For the text-containing cell, return its midpoint in (X, Y) coordinate format. 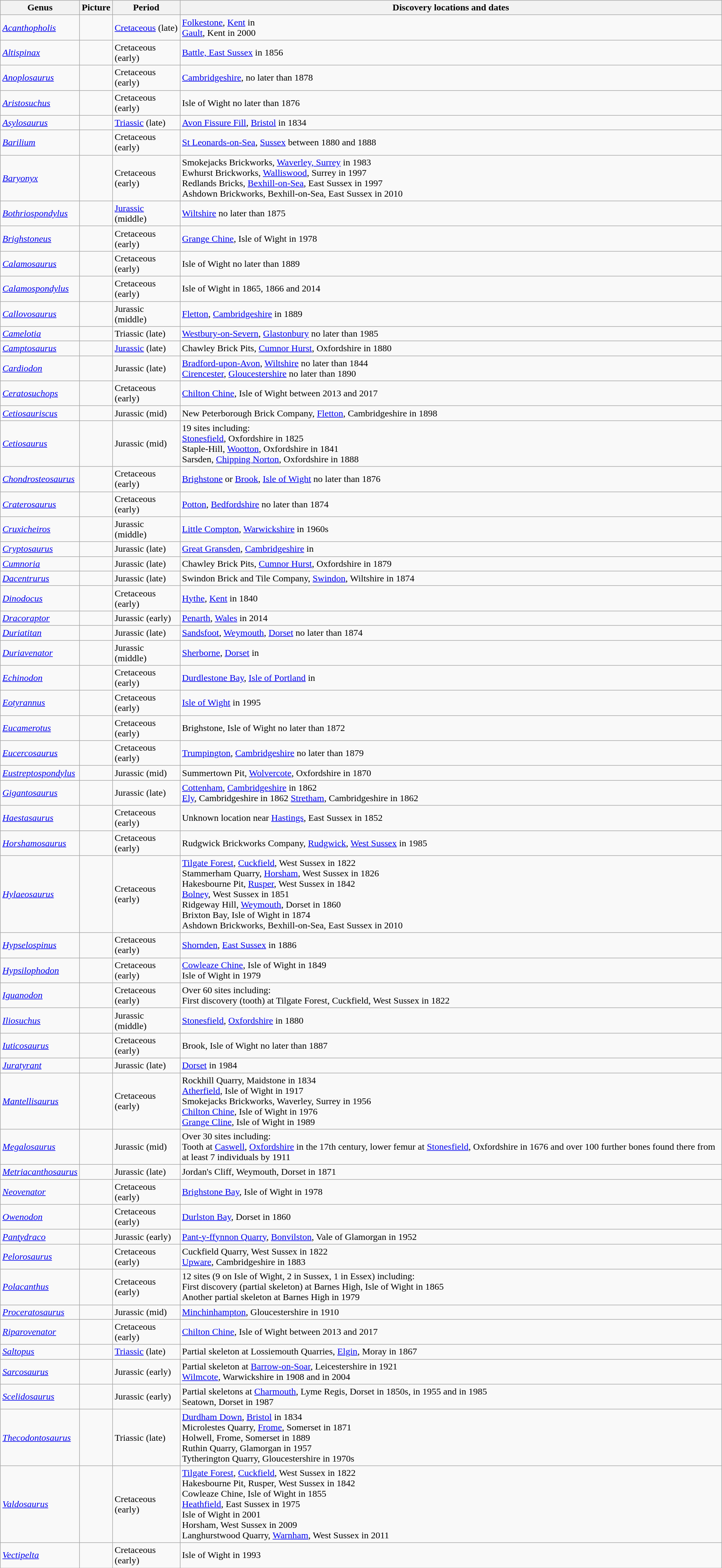
Camptosaurus (40, 349)
Westbury-on-Severn, Glastonbury no later than 1985 (450, 334)
Riparovenator (40, 1332)
Shornden, East Sussex in 1886 (450, 945)
Trumpington, Cambridgeshire no later than 1879 (450, 753)
Cruxicheiros (40, 529)
Anoplosaurus (40, 78)
Callovosaurus (40, 314)
Polacanthus (40, 1287)
Partial skeleton at Barrow-on-Soar, Leicestershire in 1921Wilmcote, Warwickshire in 1908 and in 2004 (450, 1372)
Iguanodon (40, 995)
Dacentrurus (40, 578)
Hythe, Kent in 1840 (450, 598)
Scelidosaurus (40, 1396)
Brighstone Bay, Isle of Wight in 1978 (450, 1192)
Metriacanthosaurus (40, 1172)
Cottenham, Cambridgeshire in 1862Ely, Cambridgeshire in 1862 Stretham, Cambridgeshire in 1862 (450, 793)
Isle of Wight in 1995 (450, 703)
Partial skeletons at Charmouth, Lyme Regis, Dorset in 1850s, in 1955 and in 1985Seatown, Dorset in 1987 (450, 1396)
Duriavenator (40, 652)
Proceratosaurus (40, 1312)
Cowleaze Chine, Isle of Wight in 1849Isle of Wight in 1979 (450, 970)
Picture (96, 8)
Durdlestone Bay, Isle of Portland in (450, 678)
Isle of Wight no later than 1889 (450, 264)
Sarcosaurus (40, 1372)
Little Compton, Warwickshire in 1960s (450, 529)
Genus (40, 8)
Craterosaurus (40, 504)
Eucamerotus (40, 728)
Valdosaurus (40, 1504)
Summertown Pit, Wolvercote, Oxfordshire in 1870 (450, 773)
19 sites including:Stonesfield, Oxfordshire in 1825Staple-Hill, Wootton, Oxfordshire in 1841Sarsden, Chipping Norton, Oxfordshire in 1888 (450, 443)
Dinodocus (40, 598)
Hypsilophodon (40, 970)
Pelorosaurus (40, 1257)
Great Gransden, Cambridgeshire in (450, 549)
Vectipelta (40, 1555)
Iuticosaurus (40, 1046)
Echinodon (40, 678)
Cryptosaurus (40, 549)
Brook, Isle of Wight no later than 1887 (450, 1046)
Eotyrannus (40, 703)
St Leonards-on-Sea, Sussex between 1880 and 1888 (450, 143)
Bradford-upon-Avon, Wiltshire no later than 1844Cirencester, Gloucestershire no later than 1890 (450, 369)
Eustreptospondylus (40, 773)
Rudgwick Brickworks Company, Rudgwick, West Sussex in 1985 (450, 843)
Isle of Wight in 1993 (450, 1555)
Chondrosteosaurus (40, 479)
Haestasaurus (40, 818)
Horshamosaurus (40, 843)
Period (147, 8)
Fletton, Cambridgeshire in 1889 (450, 314)
Hypselospinus (40, 945)
Isle of Wight in 1865, 1866 and 2014 (450, 288)
Jordan's Cliff, Weymouth, Dorset in 1871 (450, 1172)
Bothriospondylus (40, 214)
Pant-y-ffynnon Quarry, Bonvilston, Vale of Glamorgan in 1952 (450, 1237)
Unknown location near Hastings, East Sussex in 1852 (450, 818)
Stonesfield, Oxfordshire in 1880 (450, 1020)
Penarth, Wales in 2014 (450, 618)
Chawley Brick Pits, Cumnor Hurst, Oxfordshire in 1879 (450, 564)
Isle of Wight no later than 1876 (450, 103)
Dracoraptor (40, 618)
Ceratosuchops (40, 393)
Cetiosaurus (40, 443)
Megalosaurus (40, 1147)
Battle, East Sussex in 1856 (450, 52)
Baryonyx (40, 178)
Discovery locations and dates (450, 8)
Grange Chine, Isle of Wight in 1978 (450, 238)
Acanthopholis (40, 28)
Altispinax (40, 52)
Over 60 sites including:First discovery (tooth) at Tilgate Forest, Cuckfield, West Sussex in 1822 (450, 995)
Folkestone, Kent in Gault, Kent in 2000 (450, 28)
Cretaceous (late) (147, 28)
Durlston Bay, Dorset in 1860 (450, 1217)
Avon Fissure Fill, Bristol in 1834 (450, 123)
Mantellisaurus (40, 1101)
Barilium (40, 143)
Sherborne, Dorset in (450, 652)
Cumnoria (40, 564)
Camelotia (40, 334)
Saltopus (40, 1352)
Brighstone or Brook, Isle of Wight no later than 1876 (450, 479)
Asylosaurus (40, 123)
Wiltshire no later than 1875 (450, 214)
Sandsfoot, Weymouth, Dorset no later than 1874 (450, 633)
Eucercosaurus (40, 753)
Swindon Brick and Tile Company, Swindon, Wiltshire in 1874 (450, 578)
Juratyrant (40, 1065)
Calamospondylus (40, 288)
Thecodontosaurus (40, 1437)
Owenodon (40, 1217)
Hylaeosaurus (40, 894)
Brighstoneus (40, 238)
Chawley Brick Pits, Cumnor Hurst, Oxfordshire in 1880 (450, 349)
Calamosaurus (40, 264)
Duriatitan (40, 633)
Cuckfield Quarry, West Sussex in 1822Upware, Cambridgeshire in 1883 (450, 1257)
Minchinhampton, Gloucestershire in 1910 (450, 1312)
Cetiosauriscus (40, 413)
Gigantosaurus (40, 793)
Cardiodon (40, 369)
Iliosuchus (40, 1020)
Cambridgeshire, no later than 1878 (450, 78)
Brighstone, Isle of Wight no later than 1872 (450, 728)
Neovenator (40, 1192)
Aristosuchus (40, 103)
Potton, Bedfordshire no later than 1874 (450, 504)
Dorset in 1984 (450, 1065)
Pantydraco (40, 1237)
New Peterborough Brick Company, Fletton, Cambridgeshire in 1898 (450, 413)
Partial skeleton at Lossiemouth Quarries, Elgin, Moray in 1867 (450, 1352)
